Provide the [x, y] coordinate of the cell's center where the given text is located.  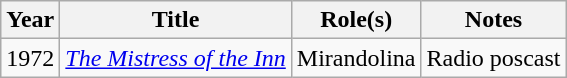
1972 [30, 58]
Title [176, 20]
Notes [494, 20]
Mirandolina [356, 58]
Year [30, 20]
Radio poscast [494, 58]
The Mistress of the Inn [176, 58]
Role(s) [356, 20]
